Scan for the cell matching the given text and deliver its [x, y] coordinate at center. 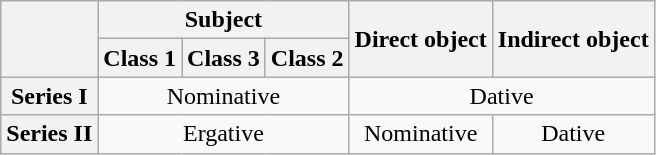
Series II [50, 134]
Series I [50, 96]
Direct object [420, 39]
Class 2 [307, 58]
Subject [224, 20]
Class 1 [140, 58]
Class 3 [224, 58]
Ergative [224, 134]
Indirect object [573, 39]
